For the text-containing cell, return its midpoint in [x, y] coordinate format. 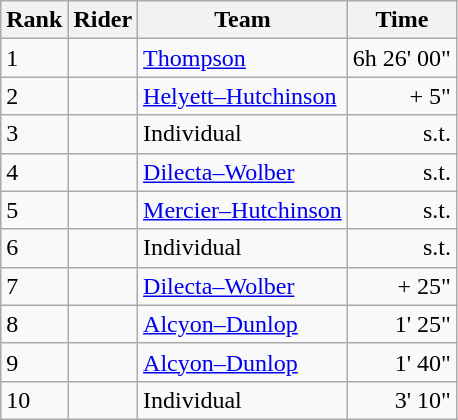
+ 5" [402, 96]
3 [34, 134]
Time [402, 20]
Mercier–Hutchinson [243, 210]
10 [34, 400]
Thompson [243, 58]
1' 25" [402, 324]
Rank [34, 20]
3' 10" [402, 400]
5 [34, 210]
4 [34, 172]
8 [34, 324]
6h 26' 00" [402, 58]
+ 25" [402, 286]
Rider [103, 20]
2 [34, 96]
7 [34, 286]
9 [34, 362]
1 [34, 58]
1' 40" [402, 362]
Team [243, 20]
6 [34, 248]
Helyett–Hutchinson [243, 96]
